Locate the cell with the specified text and output its (x, y) center coordinate. 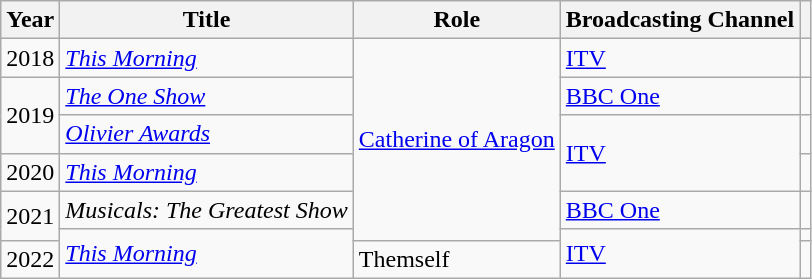
Catherine of Aragon (456, 140)
The One Show (206, 96)
Title (206, 20)
Role (456, 20)
Musicals: The Greatest Show (206, 210)
2022 (30, 259)
2018 (30, 58)
2019 (30, 115)
Themself (456, 259)
2021 (30, 216)
Year (30, 20)
2020 (30, 172)
Olivier Awards (206, 134)
Broadcasting Channel (680, 20)
